Output the (x, y) coordinate of the center of the cell containing the given text.  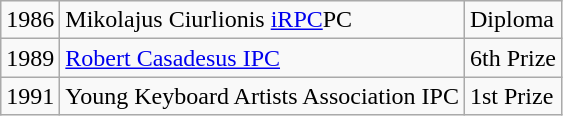
1991 (30, 96)
Mikolajus Ciurlionis iRPCPC (262, 20)
1989 (30, 58)
Diploma (512, 20)
6th Prize (512, 58)
1986 (30, 20)
Young Keyboard Artists Association IPC (262, 96)
1st Prize (512, 96)
Robert Casadesus IPC (262, 58)
